Detect which cell encompasses the target text, then output its (x, y) center coordinate. 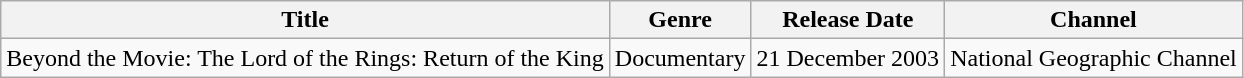
National Geographic Channel (1094, 58)
Channel (1094, 20)
21 December 2003 (848, 58)
Genre (680, 20)
Beyond the Movie: The Lord of the Rings: Return of the King (306, 58)
Title (306, 20)
Documentary (680, 58)
Release Date (848, 20)
